Detect which cell encompasses the target text, then output its [x, y] center coordinate. 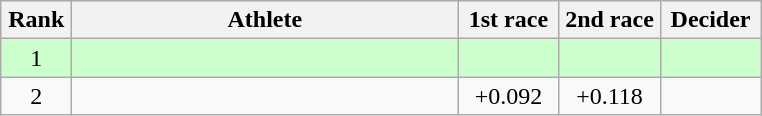
+0.118 [610, 96]
1 [36, 58]
Decider [710, 20]
1st race [508, 20]
2 [36, 96]
+0.092 [508, 96]
2nd race [610, 20]
Athlete [265, 20]
Rank [36, 20]
